Scan for the cell matching the given text and deliver its [X, Y] coordinate at center. 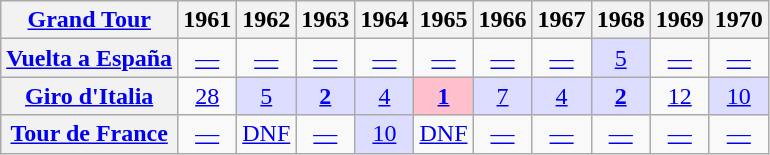
Tour de France [90, 134]
1969 [680, 20]
12 [680, 96]
1965 [444, 20]
28 [208, 96]
1968 [620, 20]
1963 [326, 20]
1964 [384, 20]
Vuelta a España [90, 58]
Grand Tour [90, 20]
1970 [738, 20]
1961 [208, 20]
1967 [562, 20]
Giro d'Italia [90, 96]
7 [502, 96]
1962 [266, 20]
1966 [502, 20]
1 [444, 96]
